Scan for the cell matching the given text and deliver its (x, y) coordinate at center. 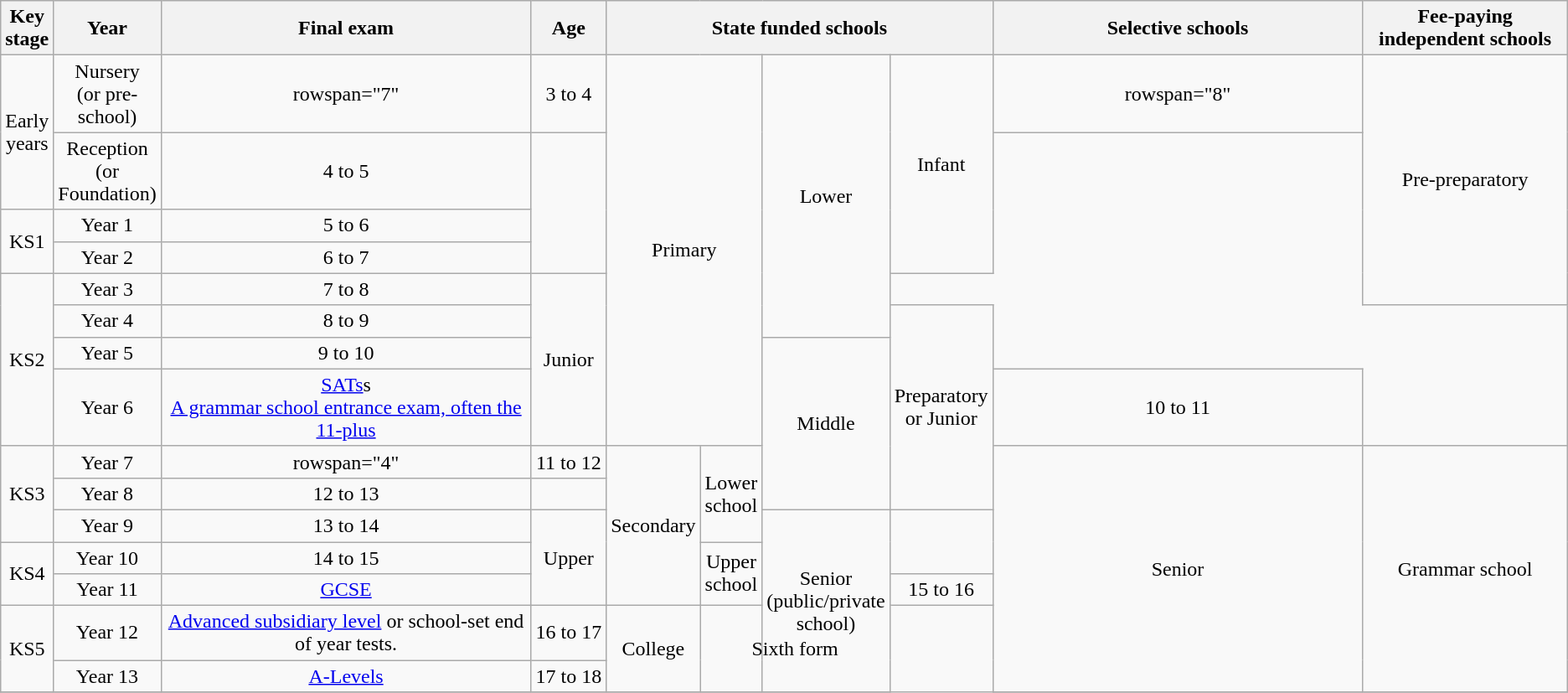
Age (569, 28)
Secondary (653, 525)
Year 1 (107, 225)
Sixth form (795, 649)
Year 4 (107, 321)
Year 12 (107, 634)
Final exam (346, 28)
15 to 16 (941, 590)
12 to 13 (346, 494)
Middle (826, 423)
Year 13 (107, 676)
KS3 (27, 494)
KS2 (27, 359)
GCSE (346, 590)
17 to 18 (569, 676)
3 to 4 (569, 94)
Lower school (731, 494)
Senior (public/private school) (826, 600)
Lower (826, 196)
8 to 9 (346, 321)
rowspan="8" (1178, 94)
Primary (684, 251)
rowspan="7" (346, 94)
SATss A grammar school entrance exam, often the 11-plus (346, 407)
Fee-paying independent schools (1465, 28)
College (653, 649)
Reception(or Foundation) (107, 171)
11 to 12 (569, 462)
KS1 (27, 241)
Advanced subsidiary level or school-set end of year tests. (346, 634)
Early years (27, 132)
7 to 8 (346, 289)
Year 6 (107, 407)
Year 9 (107, 525)
Junior (569, 359)
Senior (1178, 568)
Grammar school (1465, 568)
State funded schools (799, 28)
Year 7 (107, 462)
Preparatory or Junior (941, 407)
Year 11 (107, 590)
KS4 (27, 573)
Year 2 (107, 257)
13 to 14 (346, 525)
Infant (941, 164)
rowspan="4" (346, 462)
Year 8 (107, 494)
Year 5 (107, 353)
9 to 10 (346, 353)
Key stage (27, 28)
KS5 (27, 649)
Upper school (731, 573)
Pre-preparatory (1465, 180)
5 to 6 (346, 225)
A-Levels (346, 676)
6 to 7 (346, 257)
14 to 15 (346, 557)
Nursery(or pre-school) (107, 94)
16 to 17 (569, 634)
Selective schools (1178, 28)
Year 3 (107, 289)
4 to 5 (346, 171)
10 to 11 (1178, 407)
Year 10 (107, 557)
Year (107, 28)
Upper (569, 557)
